Search for the cell housing the specified text and yield its (x, y) center coordinate. 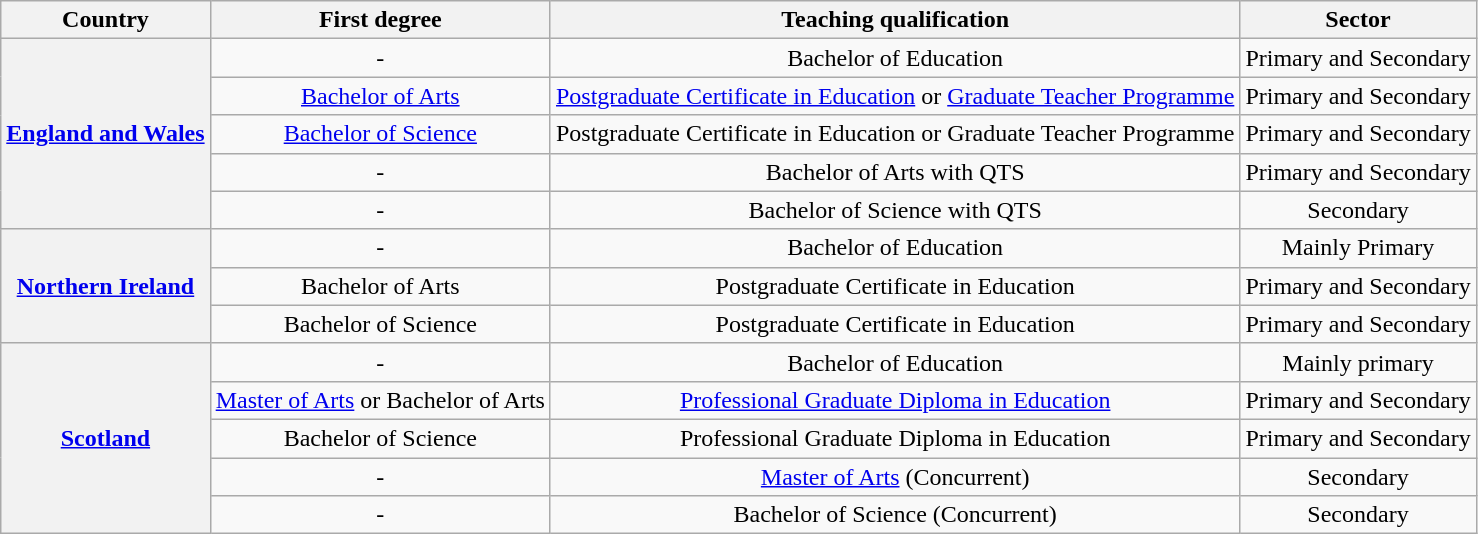
Mainly primary (1358, 362)
Scotland (106, 438)
Mainly Primary (1358, 248)
Master of Arts (Concurrent) (894, 477)
Bachelor of Science with QTS (894, 210)
Sector (1358, 20)
Bachelor of Arts with QTS (894, 172)
Northern Ireland (106, 286)
Country (106, 20)
Teaching qualification (894, 20)
Bachelor of Science (Concurrent) (894, 515)
England and Wales (106, 134)
First degree (380, 20)
Master of Arts or Bachelor of Arts (380, 400)
